Capture the cell that displays the provided text and extract its (x, y) central coordinate. 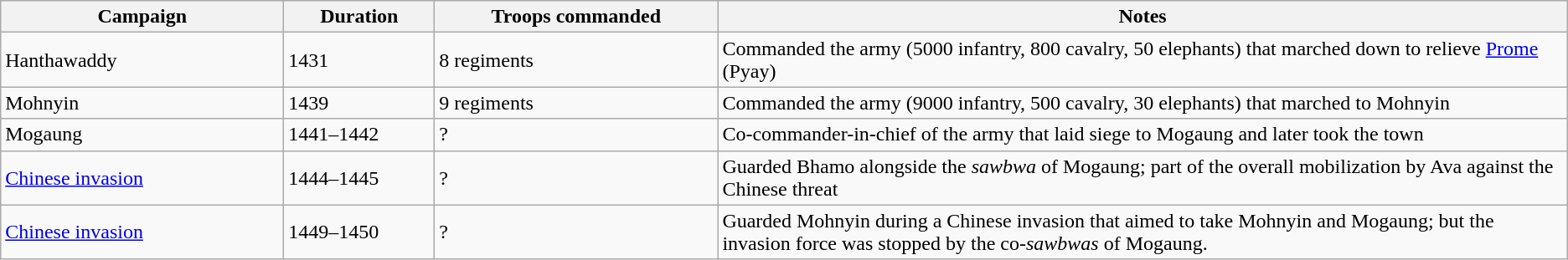
Notes (1142, 17)
1444–1445 (359, 177)
Co-commander-in-chief of the army that laid siege to Mogaung and later took the town (1142, 135)
8 regiments (576, 60)
1441–1442 (359, 135)
Troops commanded (576, 17)
9 regiments (576, 103)
Duration (359, 17)
Commanded the army (5000 infantry, 800 cavalry, 50 elephants) that marched down to relieve Prome (Pyay) (1142, 60)
Guarded Bhamo alongside the sawbwa of Mogaung; part of the overall mobilization by Ava against the Chinese threat (1142, 177)
1431 (359, 60)
1439 (359, 103)
Mogaung (142, 135)
Mohnyin (142, 103)
Campaign (142, 17)
Commanded the army (9000 infantry, 500 cavalry, 30 elephants) that marched to Mohnyin (1142, 103)
Hanthawaddy (142, 60)
Guarded Mohnyin during a Chinese invasion that aimed to take Mohnyin and Mogaung; but the invasion force was stopped by the co-sawbwas of Mogaung. (1142, 232)
1449–1450 (359, 232)
